Determine the (x, y) coordinate at the center of the cell enclosing the given text.  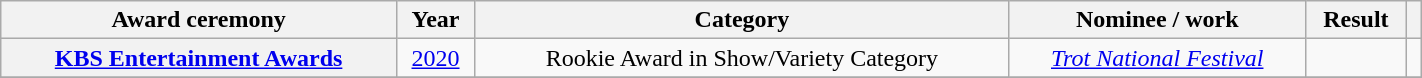
Rookie Award in Show/Variety Category (742, 58)
Award ceremony (199, 20)
Trot National Festival (1157, 58)
2020 (435, 58)
Nominee / work (1157, 20)
Year (435, 20)
Category (742, 20)
Result (1356, 20)
KBS Entertainment Awards (199, 58)
